From the cell containing the given text, extract its center point as (X, Y) coordinate. 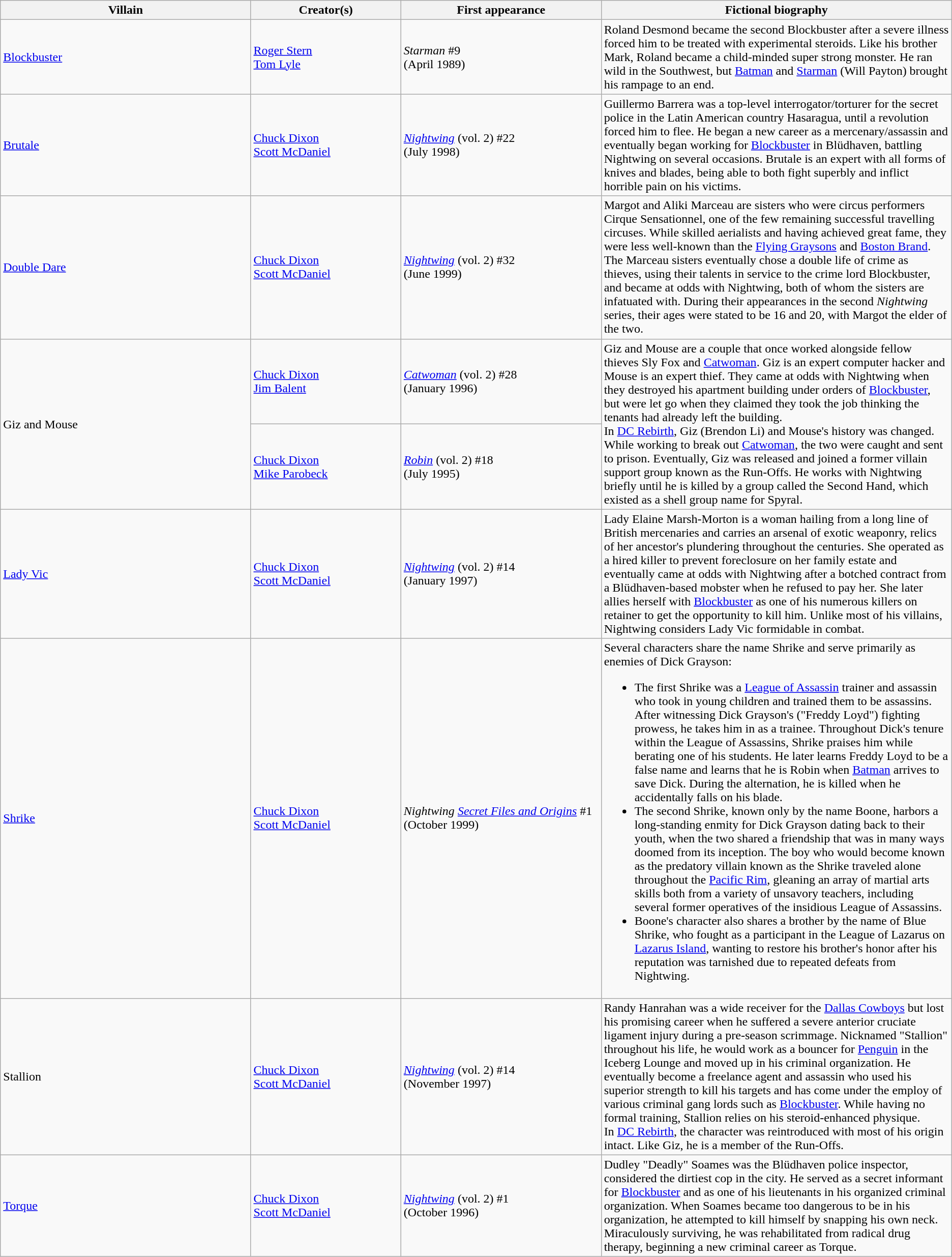
Lady Vic (126, 574)
Shrike (126, 818)
Chuck DixonJim Balent (325, 382)
Creator(s) (325, 10)
Nightwing Secret Files and Origins #1(October 1999) (501, 818)
Nightwing (vol. 2) #22(July 1998) (501, 145)
Blockbuster (126, 57)
Robin (vol. 2) #18(July 1995) (501, 467)
Fictional biography (776, 10)
Nightwing (vol. 2) #14(November 1997) (501, 1076)
Roger SternTom Lyle (325, 57)
Nightwing (vol. 2) #32(June 1999) (501, 268)
Chuck DixonMike Parobeck (325, 467)
Nightwing (vol. 2) #14(January 1997) (501, 574)
Catwoman (vol. 2) #28(January 1996) (501, 382)
Stallion (126, 1076)
Starman #9(April 1989) (501, 57)
Villain (126, 10)
Torque (126, 1206)
Giz and Mouse (126, 424)
Double Dare (126, 268)
Brutale (126, 145)
Nightwing (vol. 2) #1(October 1996) (501, 1206)
First appearance (501, 10)
